Output the [X, Y] coordinate of the center of the cell containing the given text.  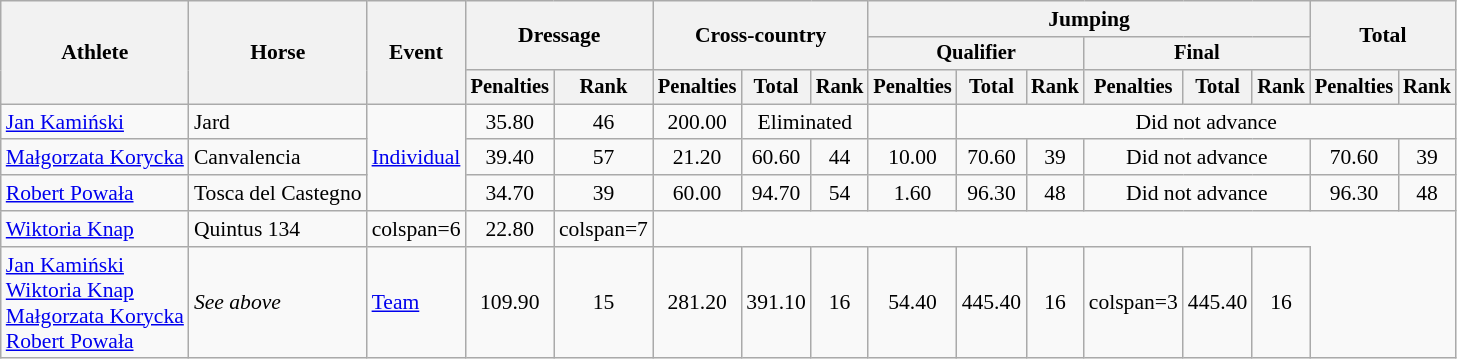
Cross-country [760, 36]
22.80 [510, 229]
Dressage [560, 36]
Jard [278, 122]
Robert Powała [95, 193]
Team [416, 303]
57 [604, 158]
Canvalencia [278, 158]
94.70 [776, 193]
109.90 [510, 303]
34.70 [510, 193]
60.60 [776, 158]
391.10 [776, 303]
1.60 [912, 193]
10.00 [912, 158]
21.20 [697, 158]
281.20 [697, 303]
200.00 [697, 122]
39.40 [510, 158]
colspan=7 [604, 229]
Qualifier [976, 54]
Jumping [1089, 19]
Jan KamińskiWiktoria KnapMałgorzata KoryckaRobert Powała [95, 303]
Wiktoria Knap [95, 229]
See above [278, 303]
Tosca del Castegno [278, 193]
Individual [416, 158]
colspan=3 [1134, 303]
60.00 [697, 193]
35.80 [510, 122]
Małgorzata Korycka [95, 158]
Eliminated [804, 122]
15 [604, 303]
Event [416, 52]
Jan Kamiński [95, 122]
colspan=6 [416, 229]
Quintus 134 [278, 229]
44 [840, 158]
54 [840, 193]
Athlete [95, 52]
Horse [278, 52]
46 [604, 122]
Final [1197, 54]
54.40 [912, 303]
